Capture the cell that displays the provided text and extract its [x, y] central coordinate. 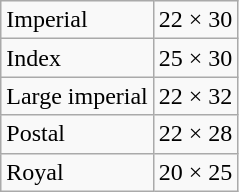
Royal [78, 172]
Imperial [78, 20]
22 × 32 [196, 96]
25 × 30 [196, 58]
20 × 25 [196, 172]
Postal [78, 134]
Index [78, 58]
22 × 28 [196, 134]
Large imperial [78, 96]
22 × 30 [196, 20]
